From the cell containing the given text, extract its center point as [X, Y] coordinate. 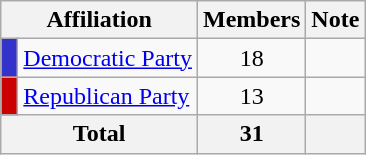
Republican Party [108, 96]
Democratic Party [108, 58]
Members [251, 20]
13 [251, 96]
Total [100, 134]
18 [251, 58]
31 [251, 134]
Affiliation [100, 20]
Note [336, 20]
